Output the [X, Y] coordinate of the center of the cell containing the given text.  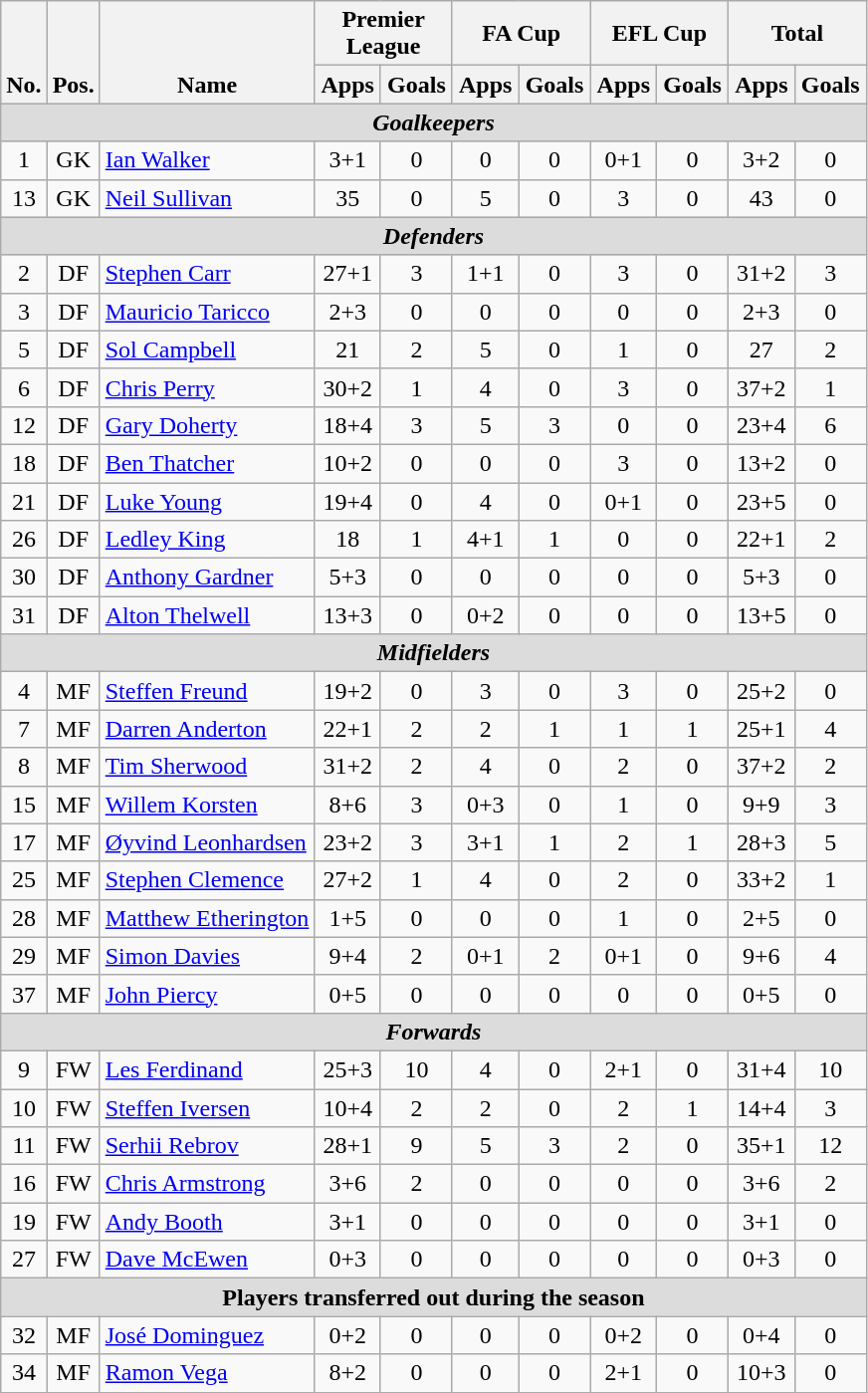
Darren Anderton [207, 729]
Players transferred out during the season [434, 1297]
Name [207, 52]
11 [24, 1146]
43 [762, 198]
Forwards [434, 1032]
Ben Thatcher [207, 463]
Dave McEwen [207, 1260]
8 [24, 767]
35 [348, 198]
Matthew Etherington [207, 918]
9+6 [762, 956]
EFL Cup [659, 34]
28 [24, 918]
18+4 [348, 425]
7 [24, 729]
9+9 [762, 805]
Mauricio Taricco [207, 312]
Sol Campbell [207, 349]
26 [24, 540]
15 [24, 805]
25 [24, 880]
Premier League [384, 34]
13+3 [348, 615]
1+5 [348, 918]
33+2 [762, 880]
Goalkeepers [434, 122]
Anthony Gardner [207, 578]
8+2 [348, 1373]
17 [24, 842]
Pos. [74, 52]
Total [798, 34]
3+2 [762, 160]
2+5 [762, 918]
19+4 [348, 501]
Neil Sullivan [207, 198]
Les Ferdinand [207, 1069]
Andy Booth [207, 1222]
13+2 [762, 463]
Alton Thelwell [207, 615]
Simon Davies [207, 956]
23+2 [348, 842]
19 [24, 1222]
37 [24, 994]
10+3 [762, 1373]
16 [24, 1184]
No. [24, 52]
Stephen Clemence [207, 880]
John Piercy [207, 994]
28+3 [762, 842]
4+1 [486, 540]
27+1 [348, 274]
Chris Armstrong [207, 1184]
31 [24, 615]
Ledley King [207, 540]
Serhii Rebrov [207, 1146]
30 [24, 578]
25+3 [348, 1069]
Stephen Carr [207, 274]
Chris Perry [207, 387]
José Dominguez [207, 1335]
Tim Sherwood [207, 767]
25+2 [762, 691]
Ramon Vega [207, 1373]
Midfielders [434, 653]
29 [24, 956]
FA Cup [522, 34]
14+4 [762, 1108]
32 [24, 1335]
Defenders [434, 236]
8+6 [348, 805]
30+2 [348, 387]
27+2 [348, 880]
Willem Korsten [207, 805]
10+2 [348, 463]
1+1 [486, 274]
13 [24, 198]
19+2 [348, 691]
23+5 [762, 501]
Steffen Iversen [207, 1108]
0+4 [762, 1335]
Øyvind Leonhardsen [207, 842]
28+1 [348, 1146]
25+1 [762, 729]
Gary Doherty [207, 425]
13+5 [762, 615]
Luke Young [207, 501]
34 [24, 1373]
10+4 [348, 1108]
Steffen Freund [207, 691]
Ian Walker [207, 160]
35+1 [762, 1146]
23+4 [762, 425]
9+4 [348, 956]
31+4 [762, 1069]
